Find where the given text appears and provide that cell's center as (x, y) coordinate. 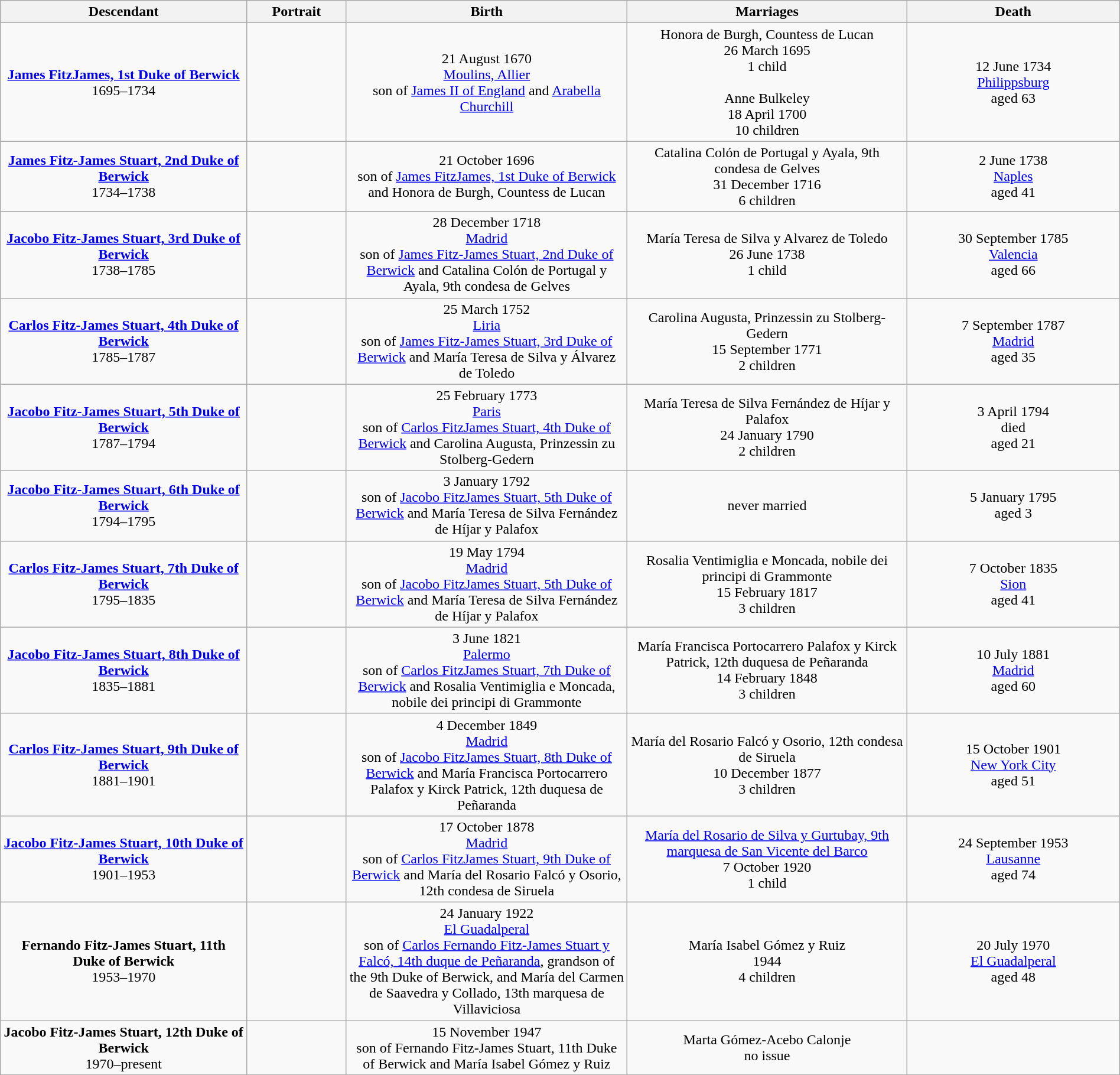
Honora de Burgh, Countess de Lucan26 March 16951 childAnne Bulkeley18 April 170010 children (767, 82)
10 July 1881Madridaged 60 (1013, 670)
Carlos Fitz-James Stuart, 7th Duke of Berwick1795–1835 (124, 584)
Marriages (767, 12)
Birth (487, 12)
19 May 1794Madridson of Jacobo FitzJames Stuart, 5th Duke of Berwick and María Teresa de Silva Fernández de Híjar y Palafox (487, 584)
Descendant (124, 12)
María del Rosario Falcó y Osorio, 12th condesa de Siruela10 December 18773 children (767, 765)
Carolina Augusta, Prinzessin zu Stolberg-Gedern15 September 17712 children (767, 341)
30 September 1785Valenciaaged 66 (1013, 255)
María del Rosario de Silva y Gurtubay, 9th marquesa de San Vicente del Barco7 October 1920 1 child (767, 859)
24 September 1953Lausanneaged 74 (1013, 859)
2 June 1738Naplesaged 41 (1013, 176)
Jacobo Fitz-James Stuart, 12th Duke of Berwick1970–present (124, 1047)
Jacobo Fitz-James Stuart, 8th Duke of Berwick1835–1881 (124, 670)
James FitzJames, 1st Duke of Berwick1695–1734 (124, 82)
20 July 1970El Guadalperalaged 48 (1013, 961)
25 March 1752Liriason of James Fitz-James Stuart, 3rd Duke of Berwick and María Teresa de Silva y Álvarez de Toledo (487, 341)
3 April 1794diedaged 21 (1013, 427)
15 November 1947son of Fernando Fitz-James Stuart, 11th Duke of Berwick and María Isabel Gómez y Ruiz (487, 1047)
21 October 1696son of James FitzJames, 1st Duke of Berwick and Honora de Burgh, Countess de Lucan (487, 176)
3 January 1792son of Jacobo FitzJames Stuart, 5th Duke of Berwick and María Teresa de Silva Fernández de Híjar y Palafox (487, 506)
Jacobo Fitz-James Stuart, 5th Duke of Berwick1787–1794 (124, 427)
12 June 1734Philippsburgaged 63 (1013, 82)
5 January 1795aged 3 (1013, 506)
María Teresa de Silva y Alvarez de Toledo26 June 17381 child (767, 255)
21 August 1670Moulins, Allierson of James II of England and Arabella Churchill (487, 82)
17 October 1878Madridson of Carlos FitzJames Stuart, 9th Duke of Berwick and María del Rosario Falcó y Osorio, 12th condesa de Siruela (487, 859)
Rosalia Ventimiglia e Moncada, nobile dei principi di Grammonte 15 February 18173 children (767, 584)
Jacobo Fitz-James Stuart, 10th Duke of Berwick1901–1953 (124, 859)
never married (767, 506)
Carlos Fitz-James Stuart, 9th Duke of Berwick1881–1901 (124, 765)
María Isabel Gómez y Ruiz 19444 children (767, 961)
15 October 1901New York Cityaged 51 (1013, 765)
Catalina Colón de Portugal y Ayala, 9th condesa de Gelves31 December 17166 children (767, 176)
María Teresa de Silva Fernández de Híjar y Palafox24 January 17902 children (767, 427)
7 October 1835Sionaged 41 (1013, 584)
28 December 1718Madridson of James Fitz-James Stuart, 2nd Duke of Berwick and Catalina Colón de Portugal y Ayala, 9th condesa de Gelves (487, 255)
Jacobo Fitz-James Stuart, 6th Duke of Berwick1794–1795 (124, 506)
Death (1013, 12)
25 February 1773Parisson of Carlos FitzJames Stuart, 4th Duke of Berwick and Carolina Augusta, Prinzessin zu Stolberg-Gedern (487, 427)
3 June 1821Palermoson of Carlos FitzJames Stuart, 7th Duke of Berwick and Rosalia Ventimiglia e Moncada, nobile dei principi di Grammonte (487, 670)
7 September 1787Madridaged 35 (1013, 341)
Marta Gómez-Acebo Calonje no issue (767, 1047)
Portrait (297, 12)
Fernando Fitz-James Stuart, 11th Duke of Berwick1953–1970 (124, 961)
James Fitz-James Stuart, 2nd Duke of Berwick1734–1738 (124, 176)
Carlos Fitz-James Stuart, 4th Duke of Berwick1785–1787 (124, 341)
María Francisca Portocarrero Palafox y Kirck Patrick, 12th duquesa de Peñaranda14 February 18483 children (767, 670)
Jacobo Fitz-James Stuart, 3rd Duke of Berwick1738–1785 (124, 255)
